Scan for the cell matching the given text and deliver its [X, Y] coordinate at center. 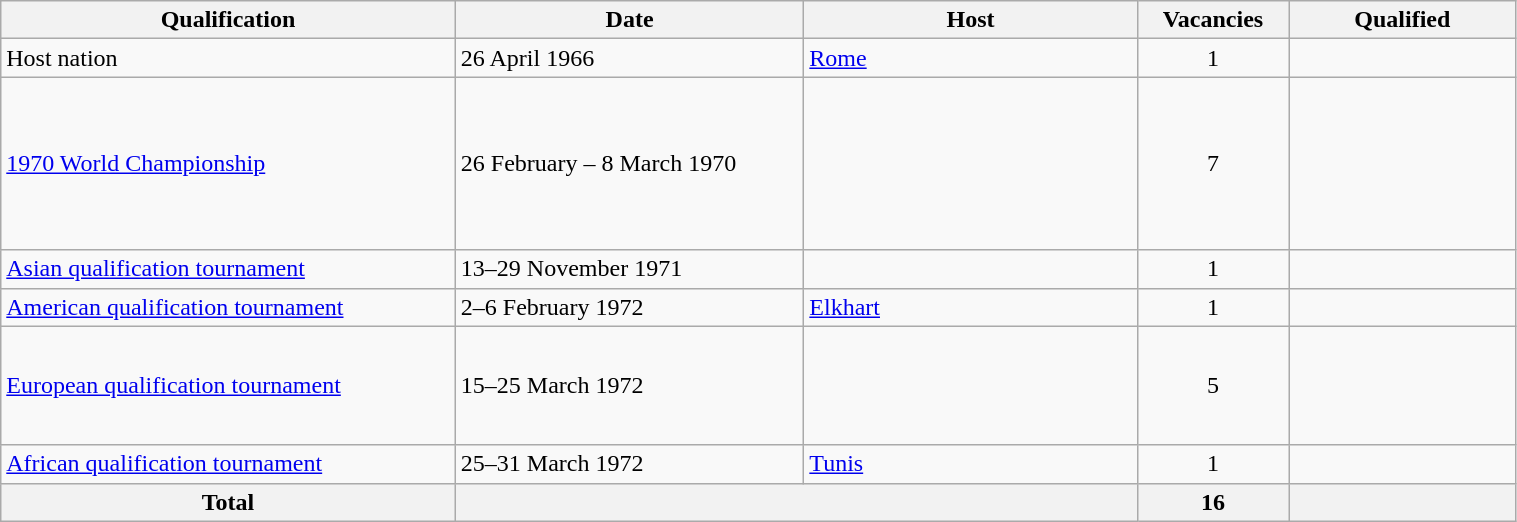
Elkhart [970, 307]
26 February – 8 March 1970 [629, 164]
American qualification tournament [228, 307]
1970 World Championship [228, 164]
26 April 1966 [629, 58]
25–31 March 1972 [629, 464]
Date [629, 20]
7 [1213, 164]
2–6 February 1972 [629, 307]
5 [1213, 386]
Qualification [228, 20]
15–25 March 1972 [629, 386]
Rome [970, 58]
16 [1213, 502]
Vacancies [1213, 20]
Qualified [1402, 20]
African qualification tournament [228, 464]
Total [228, 502]
Host nation [228, 58]
13–29 November 1971 [629, 269]
Asian qualification tournament [228, 269]
Host [970, 20]
Tunis [970, 464]
European qualification tournament [228, 386]
